Find where the given text appears and provide that cell's center as (X, Y) coordinate. 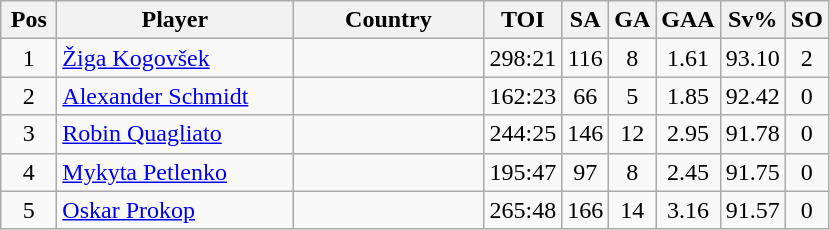
SA (586, 20)
Sv% (752, 20)
Country (388, 20)
SO (806, 20)
195:47 (523, 172)
Robin Quagliato (175, 134)
1 (29, 58)
GA (632, 20)
4 (29, 172)
2.95 (688, 134)
Mykyta Petlenko (175, 172)
2.45 (688, 172)
14 (632, 210)
91.75 (752, 172)
GAA (688, 20)
298:21 (523, 58)
116 (586, 58)
66 (586, 96)
1.61 (688, 58)
Pos (29, 20)
Oskar Prokop (175, 210)
Žiga Kogovšek (175, 58)
12 (632, 134)
3 (29, 134)
244:25 (523, 134)
91.78 (752, 134)
92.42 (752, 96)
93.10 (752, 58)
Alexander Schmidt (175, 96)
TOI (523, 20)
1.85 (688, 96)
146 (586, 134)
Player (175, 20)
91.57 (752, 210)
265:48 (523, 210)
166 (586, 210)
97 (586, 172)
162:23 (523, 96)
3.16 (688, 210)
